Pinpoint the cell where the given text exists, returning its (X, Y) midpoint coordinate. 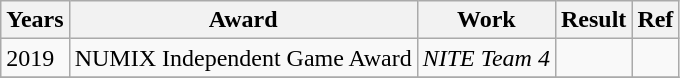
2019 (35, 58)
NUMIX Independent Game Award (243, 58)
Result (593, 20)
Years (35, 20)
Award (243, 20)
NITE Team 4 (486, 58)
Work (486, 20)
Ref (656, 20)
